Provide the (x, y) coordinate of the cell's center where the given text is located.  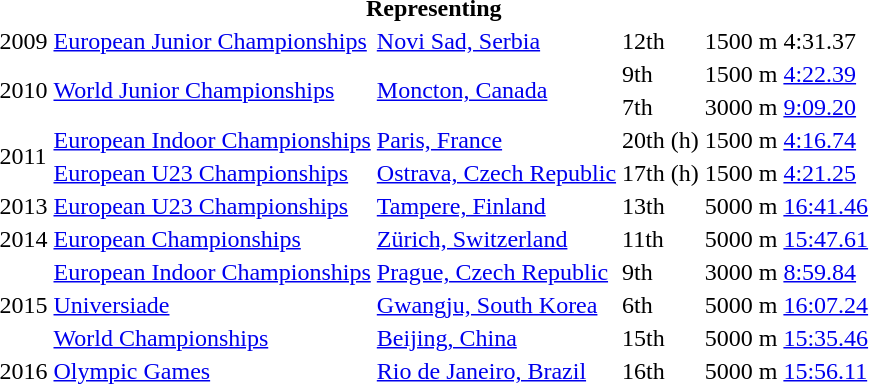
European Junior Championships (212, 41)
17th (h) (661, 173)
Tampere, Finland (496, 206)
Prague, Czech Republic (496, 272)
15th (661, 338)
7th (661, 107)
Beijing, China (496, 338)
6th (661, 305)
Gwangju, South Korea (496, 305)
Universiade (212, 305)
World Championships (212, 338)
20th (h) (661, 140)
Paris, France (496, 140)
13th (661, 206)
Moncton, Canada (496, 90)
Zürich, Switzerland (496, 239)
World Junior Championships (212, 90)
European Championships (212, 239)
12th (661, 41)
11th (661, 239)
Ostrava, Czech Republic (496, 173)
Novi Sad, Serbia (496, 41)
